Detect which cell encompasses the target text, then output its (x, y) center coordinate. 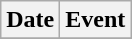
Date (30, 20)
Event (96, 20)
